Capture the cell that displays the provided text and extract its (x, y) central coordinate. 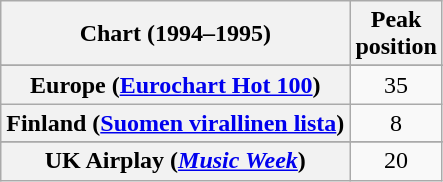
Europe (Eurochart Hot 100) (176, 85)
8 (396, 123)
Chart (1994–1995) (176, 34)
UK Airplay (Music Week) (176, 161)
Finland (Suomen virallinen lista) (176, 123)
35 (396, 85)
20 (396, 161)
Peakposition (396, 34)
